Detect which cell encompasses the target text, then output its (X, Y) center coordinate. 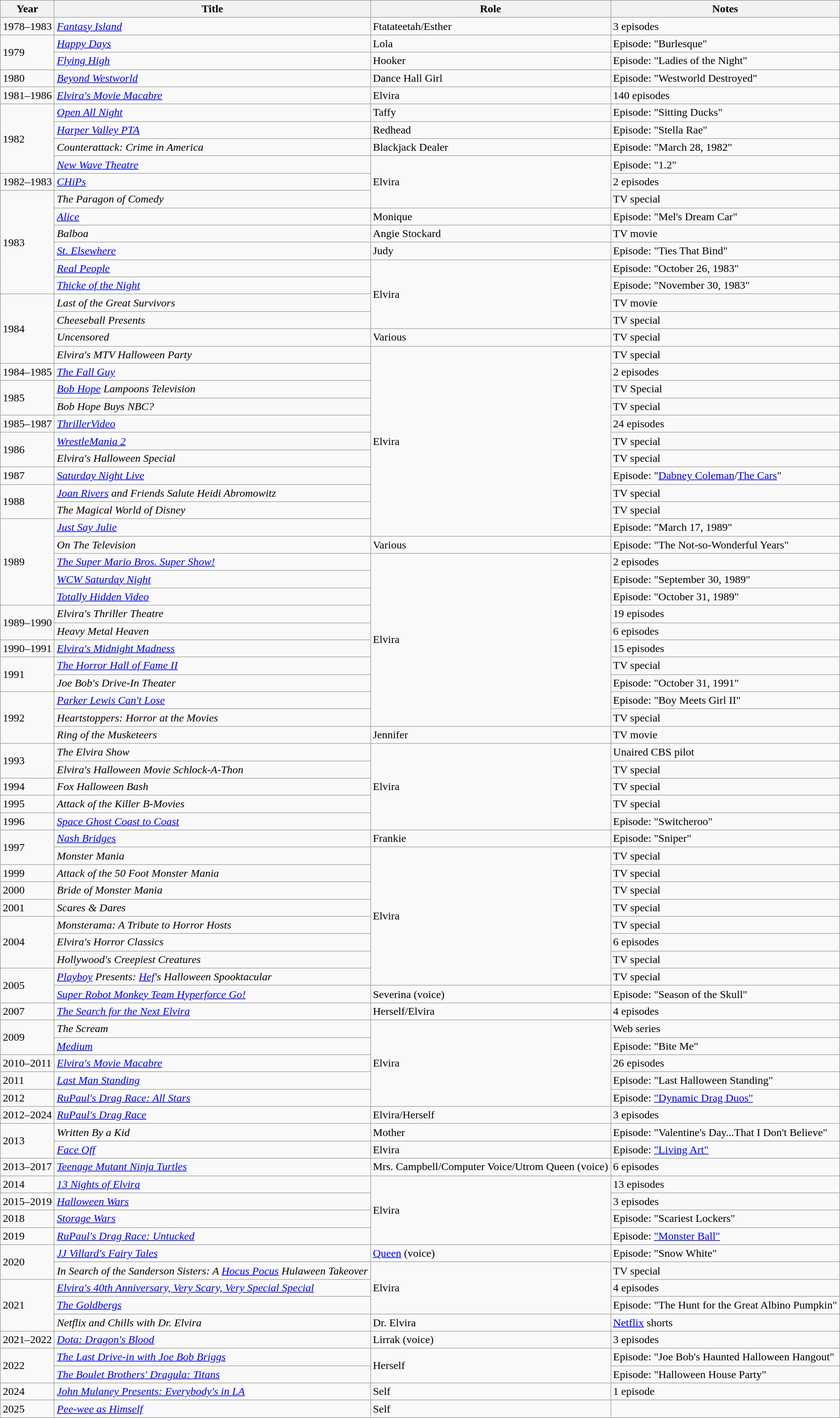
Monique (490, 217)
2019 (27, 1236)
Counterattack: Crime in America (212, 147)
Storage Wars (212, 1219)
ThrillerVideo (212, 424)
Frankie (490, 839)
Queen (voice) (490, 1253)
2013 (27, 1141)
1984 (27, 329)
Happy Days (212, 44)
Fantasy Island (212, 26)
Mrs. Campbell/Computer Voice/Utrom Queen (voice) (490, 1167)
Episode: "Halloween House Party" (725, 1374)
1980 (27, 78)
Episode: "Stella Rae" (725, 130)
Pee-wee as Himself (212, 1409)
Uncensored (212, 337)
Herself (490, 1366)
Unaired CBS pilot (725, 752)
2015–2019 (27, 1201)
The Last Drive-in with Joe Bob Briggs (212, 1357)
Lola (490, 44)
1984–1985 (27, 372)
Episode: "Ladies of the Night" (725, 61)
The Super Mario Bros. Super Show! (212, 562)
On The Television (212, 545)
Episode: "March 17, 1989" (725, 528)
1989 (27, 562)
Monsterama: A Tribute to Horror Hosts (212, 925)
Heartstoppers: Horror at the Movies (212, 717)
Totally Hidden Video (212, 597)
Episode: "November 30, 1983" (725, 286)
Herself/Elvira (490, 1011)
Severina (voice) (490, 994)
2005 (27, 985)
2000 (27, 890)
Alice (212, 217)
Written By a Kid (212, 1132)
WrestleMania 2 (212, 441)
Flying High (212, 61)
1997 (27, 847)
Episode: "Dabney Coleman/The Cars" (725, 475)
Saturday Night Live (212, 475)
Netflix shorts (725, 1323)
Episode: "Monster Ball" (725, 1236)
13 Nights of Elvira (212, 1184)
1978–1983 (27, 26)
Fox Halloween Bash (212, 787)
Playboy Presents: Hef's Halloween Spooktacular (212, 977)
19 episodes (725, 614)
Title (212, 9)
Episode: "1.2" (725, 164)
Super Robot Monkey Team Hyperforce Go! (212, 994)
Bob Hope Lampoons Television (212, 389)
Episode: "September 30, 1989" (725, 579)
2011 (27, 1081)
Just Say Julie (212, 528)
New Wave Theatre (212, 164)
In Search of the Sanderson Sisters: A Hocus Pocus Hulaween Takeover (212, 1270)
Elvira's Thriller Theatre (212, 614)
Elvira's MTV Halloween Party (212, 355)
Netflix and Chills with Dr. Elvira (212, 1323)
Heavy Metal Heaven (212, 631)
1992 (27, 717)
Episode: "March 28, 1982" (725, 147)
Lirrak (voice) (490, 1340)
Bob Hope Buys NBC? (212, 406)
Harper Valley PTA (212, 130)
2025 (27, 1409)
1996 (27, 821)
2012–2024 (27, 1115)
140 episodes (725, 95)
RuPaul's Drag Race: Untucked (212, 1236)
The Scream (212, 1028)
Episode: "Westworld Destroyed" (725, 78)
Joan Rivers and Friends Salute Heidi Abromowitz (212, 493)
Ftatateetah/Esther (490, 26)
Episode: "Burlesque" (725, 44)
Episode: "Mel's Dream Car" (725, 217)
2018 (27, 1219)
The Goldbergs (212, 1305)
1999 (27, 873)
2009 (27, 1037)
Parker Lewis Can't Lose (212, 700)
2020 (27, 1262)
Episode: "Joe Bob's Haunted Halloween Hangout" (725, 1357)
Hooker (490, 61)
26 episodes (725, 1063)
Redhead (490, 130)
1981–1986 (27, 95)
2024 (27, 1392)
Thicke of the Night (212, 286)
Episode: "October 31, 1991" (725, 683)
1987 (27, 475)
2010–2011 (27, 1063)
2021 (27, 1305)
2013–2017 (27, 1167)
TV Special (725, 389)
2012 (27, 1098)
1983 (27, 242)
Dance Hall Girl (490, 78)
Medium (212, 1046)
1979 (27, 52)
2004 (27, 942)
Episode: "Sniper" (725, 839)
1986 (27, 450)
Open All Night (212, 113)
Episode: "The Not-so-Wonderful Years" (725, 545)
Monster Mania (212, 856)
Judy (490, 251)
The Horror Hall of Fame II (212, 666)
Episode: "The Hunt for the Great Albino Pumpkin" (725, 1305)
24 episodes (725, 424)
Episode: "Scariest Lockers" (725, 1219)
2022 (27, 1366)
Ring of the Musketeers (212, 735)
Space Ghost Coast to Coast (212, 821)
Teenage Mutant Ninja Turtles (212, 1167)
The Boulet Brothers' Dragula: Titans (212, 1374)
Bride of Monster Mania (212, 890)
2021–2022 (27, 1340)
1 episode (725, 1392)
Last of the Great Survivors (212, 303)
Angie Stockard (490, 234)
John Mulaney Presents: Everybody's in LA (212, 1392)
Episode: "Living Art" (725, 1150)
1993 (27, 761)
Joe Bob's Drive-In Theater (212, 683)
1991 (27, 674)
Episode: "Snow White" (725, 1253)
1985–1987 (27, 424)
Attack of the 50 Foot Monster Mania (212, 873)
Episode: "Bite Me" (725, 1046)
Mother (490, 1132)
15 episodes (725, 648)
Attack of the Killer B-Movies (212, 804)
Face Off (212, 1150)
Episode: "Season of the Skull" (725, 994)
1995 (27, 804)
1990–1991 (27, 648)
Episode: "Sitting Ducks" (725, 113)
Dr. Elvira (490, 1323)
The Elvira Show (212, 752)
Episode: "Valentine's Day...That I Don't Believe" (725, 1132)
JJ Villard's Fairy Tales (212, 1253)
Elvira's Halloween Movie Schlock-A-Thon (212, 770)
1982–1983 (27, 182)
The Magical World of Disney (212, 510)
The Paragon of Comedy (212, 199)
1985 (27, 398)
2007 (27, 1011)
Episode: "Ties That Bind" (725, 251)
Cheeseball Presents (212, 320)
13 episodes (725, 1184)
CHiPs (212, 182)
Scares & Dares (212, 908)
Episode: "Boy Meets Girl II" (725, 700)
Episode: "Switcheroo" (725, 821)
1989–1990 (27, 623)
1994 (27, 787)
Taffy (490, 113)
Role (490, 9)
Episode: "October 31, 1989" (725, 597)
RuPaul's Drag Race (212, 1115)
Elvira's Horror Classics (212, 942)
RuPaul's Drag Race: All Stars (212, 1098)
2001 (27, 908)
Balboa (212, 234)
1982 (27, 138)
Hollywood's Creepiest Creatures (212, 959)
Elvira's Halloween Special (212, 458)
Jennifer (490, 735)
1988 (27, 501)
Nash Bridges (212, 839)
Episode: "October 26, 1983" (725, 268)
Last Man Standing (212, 1081)
The Search for the Next Elvira (212, 1011)
Notes (725, 9)
Elvira's 40th Anniversary, Very Scary, Very Special Special (212, 1288)
Elvira/Herself (490, 1115)
Elvira's Midnight Madness (212, 648)
2014 (27, 1184)
Dota: Dragon's Blood (212, 1340)
Episode: "Dynamic Drag Duos" (725, 1098)
Web series (725, 1028)
Beyond Westworld (212, 78)
The Fall Guy (212, 372)
Real People (212, 268)
St. Elsewhere (212, 251)
Blackjack Dealer (490, 147)
Year (27, 9)
WCW Saturday Night (212, 579)
Halloween Wars (212, 1201)
Episode: "Last Halloween Standing" (725, 1081)
